Capture the cell that displays the provided text and extract its [X, Y] central coordinate. 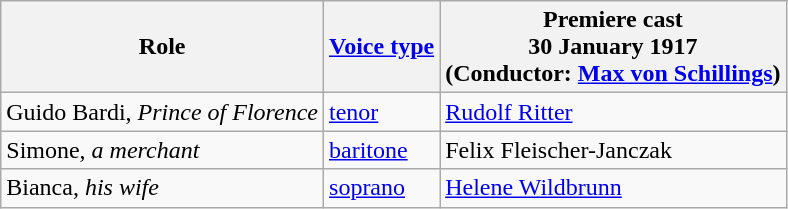
Guido Bardi, Prince of Florence [162, 112]
Role [162, 47]
Voice type [382, 47]
Felix Fleischer-Janczak [613, 150]
Helene Wildbrunn [613, 188]
tenor [382, 112]
Rudolf Ritter [613, 112]
baritone [382, 150]
Premiere cast30 January 1917(Conductor: Max von Schillings) [613, 47]
Bianca, his wife [162, 188]
Simone, a merchant [162, 150]
soprano [382, 188]
